Identify which cell holds the provided text, then report its (x, y) central coordinate. 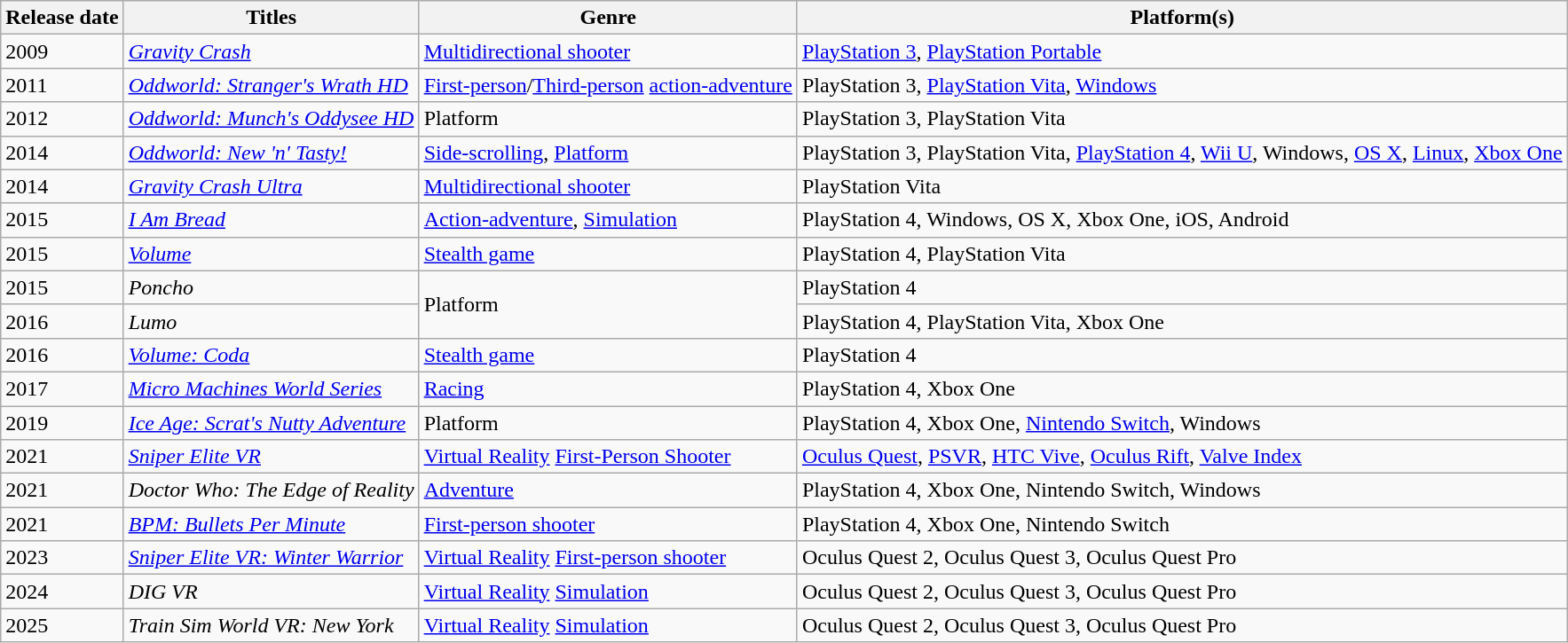
2017 (62, 388)
Action-adventure, Simulation (608, 220)
Side-scrolling, Platform (608, 153)
PlayStation 3, PlayStation Vita, Windows (1182, 85)
2023 (62, 558)
First-person/Third-person action-adventure (608, 85)
Gravity Crash (272, 51)
Poncho (272, 287)
2009 (62, 51)
Oddworld: Stranger's Wrath HD (272, 85)
PlayStation 4, Windows, OS X, Xbox One, iOS, Android (1182, 220)
PlayStation 4, PlayStation Vita, Xbox One (1182, 321)
Release date (62, 18)
Ice Age: Scrat's Nutty Adventure (272, 423)
Oddworld: New 'n' Tasty! (272, 153)
Oddworld: Munch's Oddysee HD (272, 119)
2019 (62, 423)
Lumo (272, 321)
PlayStation 4, Xbox One, Nintendo Switch (1182, 524)
Genre (608, 18)
BPM: Bullets Per Minute (272, 524)
PlayStation 3, PlayStation Portable (1182, 51)
2024 (62, 592)
Sniper Elite VR: Winter Warrior (272, 558)
First-person shooter (608, 524)
2012 (62, 119)
Racing (608, 388)
2011 (62, 85)
PlayStation Vita (1182, 186)
Sniper Elite VR (272, 457)
Volume: Coda (272, 355)
Platform(s) (1182, 18)
Virtual Reality First-person shooter (608, 558)
2025 (62, 625)
Oculus Quest, PSVR, HTC Vive, Oculus Rift, Valve Index (1182, 457)
DIG VR (272, 592)
PlayStation 3, PlayStation Vita, PlayStation 4, Wii U, Windows, OS X, Linux, Xbox One (1182, 153)
Titles (272, 18)
Micro Machines World Series (272, 388)
Doctor Who: The Edge of Reality (272, 490)
Volume (272, 254)
Virtual Reality First-Person Shooter (608, 457)
PlayStation 3, PlayStation Vita (1182, 119)
I Am Bread (272, 220)
Adventure (608, 490)
Train Sim World VR: New York (272, 625)
Gravity Crash Ultra (272, 186)
PlayStation 4, PlayStation Vita (1182, 254)
PlayStation 4, Xbox One (1182, 388)
